Search for the cell housing the specified text and yield its (X, Y) center coordinate. 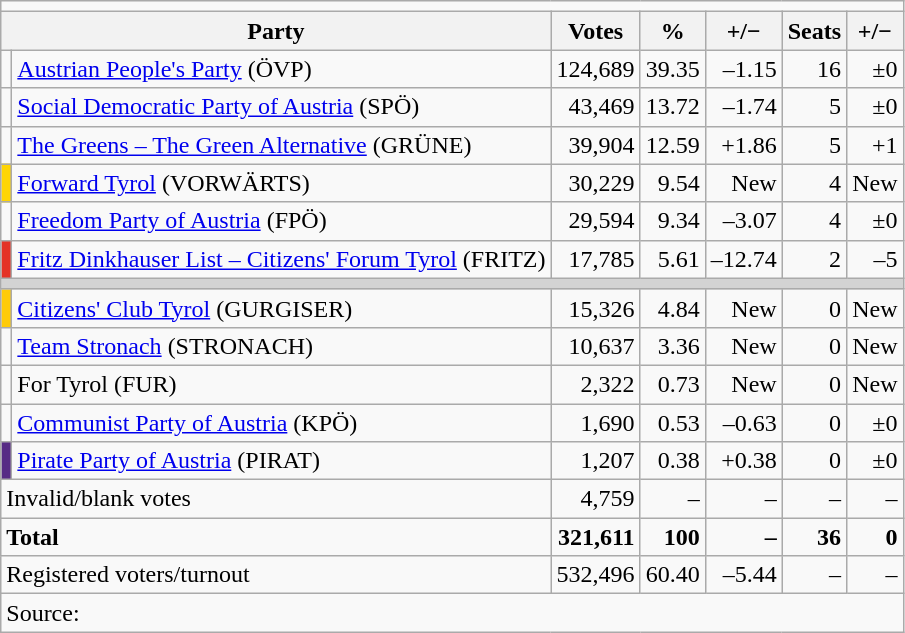
Party (276, 31)
0.53 (672, 423)
10,637 (596, 346)
60.40 (672, 575)
4.84 (672, 308)
532,496 (596, 575)
0.73 (672, 384)
9.34 (672, 221)
15,326 (596, 308)
36 (814, 537)
29,594 (596, 221)
–5 (875, 259)
5.61 (672, 259)
+1 (875, 145)
13.72 (672, 107)
2,322 (596, 384)
The Greens – The Green Alternative (GRÜNE) (282, 145)
0.38 (672, 461)
–12.74 (744, 259)
Pirate Party of Austria (PIRAT) (282, 461)
4,759 (596, 499)
+0.38 (744, 461)
2 (814, 259)
Registered voters/turnout (276, 575)
% (672, 31)
Fritz Dinkhauser List – Citizens' Forum Tyrol (FRITZ) (282, 259)
Communist Party of Austria (KPÖ) (282, 423)
39.35 (672, 69)
Team Stronach (STRONACH) (282, 346)
Invalid/blank votes (276, 499)
–0.63 (744, 423)
124,689 (596, 69)
Social Democratic Party of Austria (SPÖ) (282, 107)
–5.44 (744, 575)
100 (672, 537)
Votes (596, 31)
1,690 (596, 423)
Forward Tyrol (VORWÄRTS) (282, 183)
30,229 (596, 183)
+1.86 (744, 145)
1,207 (596, 461)
–3.07 (744, 221)
For Tyrol (FUR) (282, 384)
Total (276, 537)
39,904 (596, 145)
Seats (814, 31)
9.54 (672, 183)
Freedom Party of Austria (FPÖ) (282, 221)
3.36 (672, 346)
321,611 (596, 537)
Source: (452, 613)
–1.15 (744, 69)
17,785 (596, 259)
Austrian People's Party (ÖVP) (282, 69)
–1.74 (744, 107)
43,469 (596, 107)
Citizens' Club Tyrol (GURGISER) (282, 308)
12.59 (672, 145)
16 (814, 69)
